Detect which cell encompasses the target text, then output its [X, Y] center coordinate. 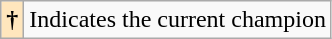
Indicates the current champion [178, 20]
† [12, 20]
